Identify which cell holds the provided text, then report its [X, Y] central coordinate. 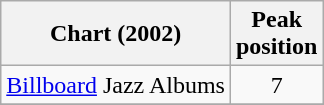
Peakposition [276, 34]
7 [276, 85]
Chart (2002) [116, 34]
Billboard Jazz Albums [116, 85]
